Detect which cell encompasses the target text, then output its (x, y) center coordinate. 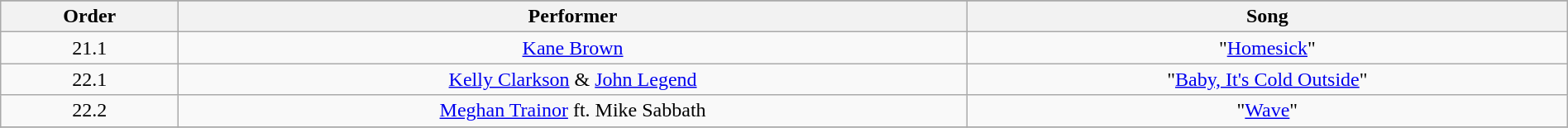
"Homesick" (1267, 48)
Performer (573, 17)
22.1 (89, 79)
Meghan Trainor ft. Mike Sabbath (573, 111)
Order (89, 17)
Song (1267, 17)
"Wave" (1267, 111)
Kane Brown (573, 48)
21.1 (89, 48)
"Baby, It's Cold Outside" (1267, 79)
Kelly Clarkson & John Legend (573, 79)
22.2 (89, 111)
